Determine the (x, y) coordinate at the center of the cell enclosing the given text.  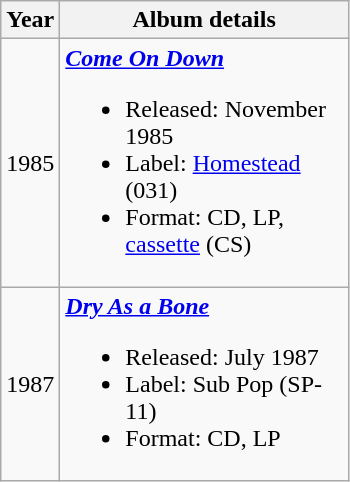
Dry As a BoneReleased: July 1987Label: Sub Pop (SP-11)Format: CD, LP (204, 384)
Year (30, 20)
Come On DownReleased: November 1985Label: Homestead (031)Format: CD, LP, cassette (CS) (204, 163)
1987 (30, 384)
Album details (204, 20)
1985 (30, 163)
